Detect which cell encompasses the target text, then output its [X, Y] center coordinate. 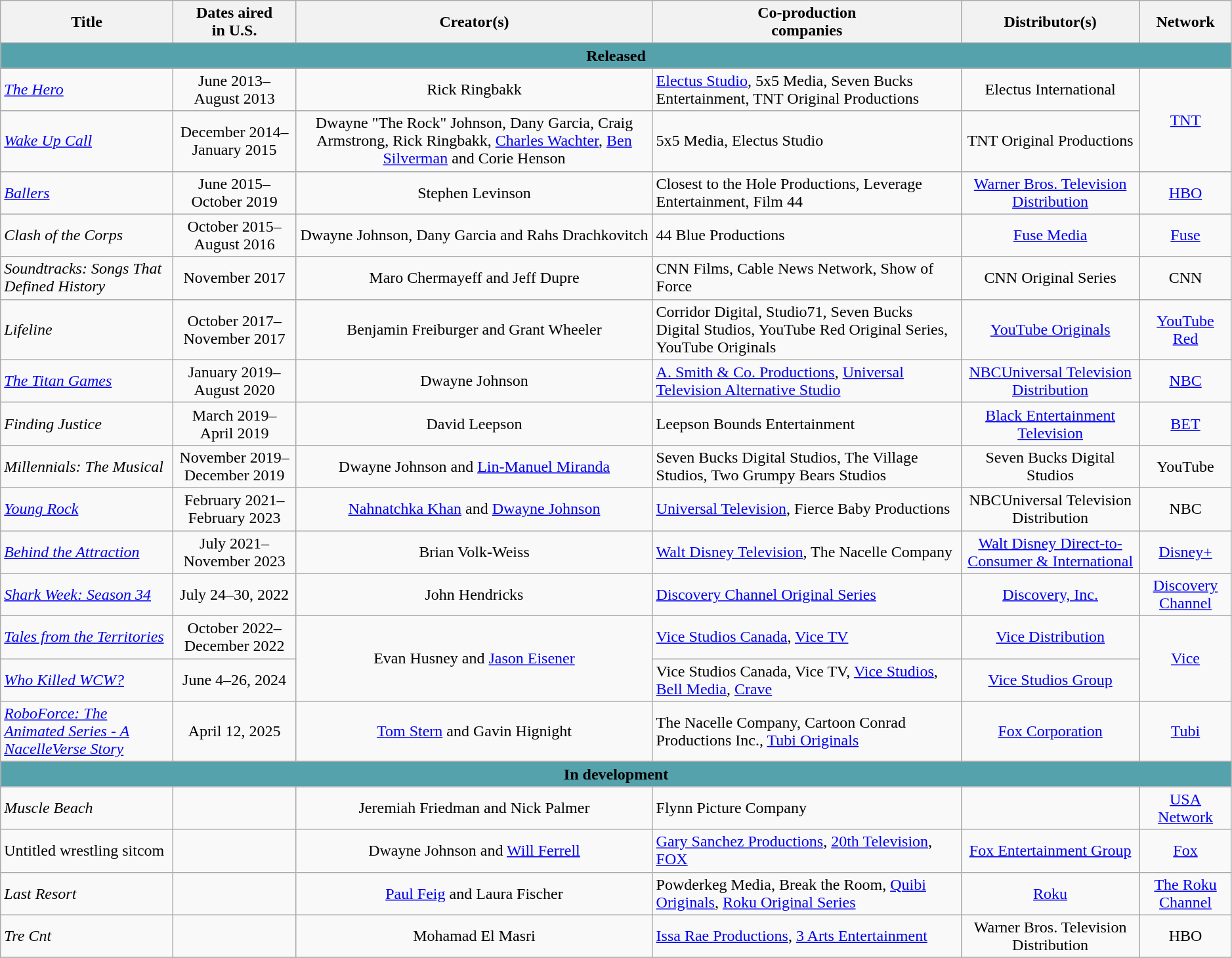
CNN [1185, 278]
Vice Studios Canada, Vice TV, Vice Studios, Bell Media, Crave [807, 680]
YouTube [1185, 466]
Soundtracks: Songs That Defined History [87, 278]
John Hendricks [474, 594]
Muscle Beach [87, 808]
Behind the Attraction [87, 551]
YouTube Red [1185, 329]
Benjamin Freiburger and Grant Wheeler [474, 329]
Seven Bucks Digital Studios, The Village Studios, Two Grumpy Bears Studios [807, 466]
Discovery Channel Original Series [807, 594]
Flynn Picture Company [807, 808]
January 2019–August 2020 [234, 381]
Wake Up Call [87, 141]
Lifeline [87, 329]
Discovery Channel [1185, 594]
Tubi [1185, 732]
June 2015–October 2019 [234, 193]
Vice Studios Canada, Vice TV [807, 638]
Walt Disney Direct-to-Consumer & International [1050, 551]
June 2013–August 2013 [234, 89]
Fox [1185, 850]
November 2017 [234, 278]
Roku [1050, 894]
Network [1185, 22]
Powderkeg Media, Break the Room, Quibi Originals, Roku Original Series [807, 894]
April 12, 2025 [234, 732]
Corridor Digital, Studio71, Seven Bucks Digital Studios, YouTube Red Original Series, YouTube Originals [807, 329]
Tom Stern and Gavin Hignight [474, 732]
October 2022–December 2022 [234, 638]
5x5 Media, Electus Studio [807, 141]
March 2019–April 2019 [234, 424]
Millennials: The Musical [87, 466]
Clash of the Corps [87, 235]
Title [87, 22]
The Nacelle Company, Cartoon Conrad Productions Inc., Tubi Originals [807, 732]
Dwayne Johnson and Lin-Manuel Miranda [474, 466]
USA Network [1185, 808]
Fuse Media [1050, 235]
Walt Disney Television, The Nacelle Company [807, 551]
Evan Husney and Jason Eisener [474, 659]
Ballers [87, 193]
Dwayne "The Rock" Johnson, Dany Garcia, Craig Armstrong, Rick Ringbakk, Charles Wachter, Ben Silverman and Corie Henson [474, 141]
The Titan Games [87, 381]
Who Killed WCW? [87, 680]
Released [616, 56]
December 2014–January 2015 [234, 141]
Stephen Levinson [474, 193]
A. Smith & Co. Productions, Universal Television Alternative Studio [807, 381]
February 2021–February 2023 [234, 509]
The Hero [87, 89]
Finding Justice [87, 424]
Electus International [1050, 89]
CNN Original Series [1050, 278]
RoboForce: The Animated Series - A NacelleVerse Story [87, 732]
The Roku Channel [1185, 894]
44 Blue Productions [807, 235]
Universal Television, Fierce Baby Productions [807, 509]
David Leepson [474, 424]
Black Entertainment Television [1050, 424]
July 2021–November 2023 [234, 551]
Tre Cnt [87, 936]
Issa Rae Productions, 3 Arts Entertainment [807, 936]
Tales from the Territories [87, 638]
Paul Feig and Laura Fischer [474, 894]
Electus Studio, 5x5 Media, Seven Bucks Entertainment, TNT Original Productions [807, 89]
Dwayne Johnson and Will Ferrell [474, 850]
October 2015–August 2016 [234, 235]
June 4–26, 2024 [234, 680]
Fuse [1185, 235]
Shark Week: Season 34 [87, 594]
Seven Bucks Digital Studios [1050, 466]
Leepson Bounds Entertainment [807, 424]
Distributor(s) [1050, 22]
Last Resort [87, 894]
November 2019–December 2019 [234, 466]
Nahnatchka Khan and Dwayne Johnson [474, 509]
TNT [1185, 119]
Creator(s) [474, 22]
Maro Chermayeff and Jeff Dupre [474, 278]
TNT Original Productions [1050, 141]
Disney+ [1185, 551]
Fox Corporation [1050, 732]
YouTube Originals [1050, 329]
Dwayne Johnson, Dany Garcia and Rahs Drachkovitch [474, 235]
Untitled wrestling sitcom [87, 850]
Young Rock [87, 509]
Mohamad El Masri [474, 936]
Vice Studios Group [1050, 680]
Rick Ringbakk [474, 89]
Co-production companies [807, 22]
Dwayne Johnson [474, 381]
July 24–30, 2022 [234, 594]
Gary Sanchez Productions, 20th Television, FOX [807, 850]
Dates aired in U.S. [234, 22]
Jeremiah Friedman and Nick Palmer [474, 808]
Vice [1185, 659]
CNN Films, Cable News Network, Show of Force [807, 278]
Closest to the Hole Productions, Leverage Entertainment, Film 44 [807, 193]
Discovery, Inc. [1050, 594]
Vice Distribution [1050, 638]
Fox Entertainment Group [1050, 850]
October 2017–November 2017 [234, 329]
Brian Volk-Weiss [474, 551]
In development [616, 774]
BET [1185, 424]
